Capture the cell that displays the provided text and extract its (X, Y) central coordinate. 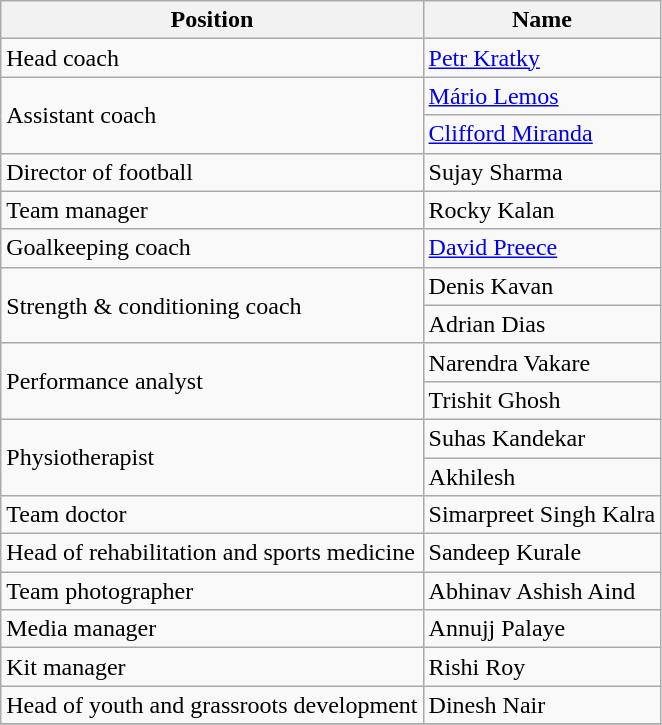
Sandeep Kurale (542, 553)
Sujay Sharma (542, 172)
Suhas Kandekar (542, 438)
Team doctor (212, 515)
Annujj Palaye (542, 629)
Name (542, 20)
Simarpreet Singh Kalra (542, 515)
Narendra Vakare (542, 362)
Head of rehabilitation and sports medicine (212, 553)
Position (212, 20)
Dinesh Nair (542, 705)
Media manager (212, 629)
Adrian Dias (542, 324)
Kit manager (212, 667)
Abhinav Ashish Aind (542, 591)
Team photographer (212, 591)
Team manager (212, 210)
Rishi Roy (542, 667)
Trishit Ghosh (542, 400)
Director of football (212, 172)
Assistant coach (212, 115)
Petr Kratky (542, 58)
Physiotherapist (212, 457)
Head coach (212, 58)
Akhilesh (542, 477)
Goalkeeping coach (212, 248)
Strength & conditioning coach (212, 305)
David Preece (542, 248)
Performance analyst (212, 381)
Head of youth and grassroots development (212, 705)
Rocky Kalan (542, 210)
Mário Lemos (542, 96)
Clifford Miranda (542, 134)
Denis Kavan (542, 286)
